Detect which cell encompasses the target text, then output its [X, Y] center coordinate. 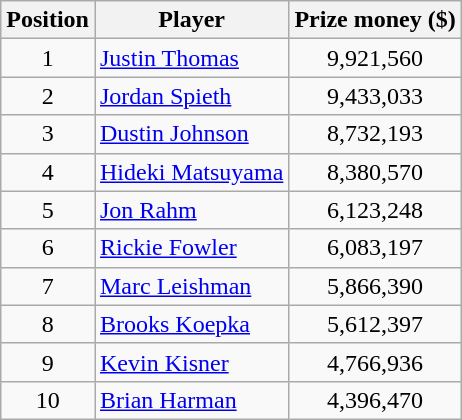
4,766,936 [375, 362]
8 [48, 324]
Jordan Spieth [191, 96]
5 [48, 210]
8,380,570 [375, 172]
9,433,033 [375, 96]
9,921,560 [375, 58]
Brian Harman [191, 400]
5,612,397 [375, 324]
9 [48, 362]
6,083,197 [375, 248]
Dustin Johnson [191, 134]
Brooks Koepka [191, 324]
Rickie Fowler [191, 248]
Justin Thomas [191, 58]
Player [191, 20]
7 [48, 286]
4,396,470 [375, 400]
1 [48, 58]
10 [48, 400]
Prize money ($) [375, 20]
2 [48, 96]
Position [48, 20]
Hideki Matsuyama [191, 172]
3 [48, 134]
8,732,193 [375, 134]
Jon Rahm [191, 210]
6 [48, 248]
5,866,390 [375, 286]
Kevin Kisner [191, 362]
Marc Leishman [191, 286]
4 [48, 172]
6,123,248 [375, 210]
